For the text-containing cell, return its midpoint in [X, Y] coordinate format. 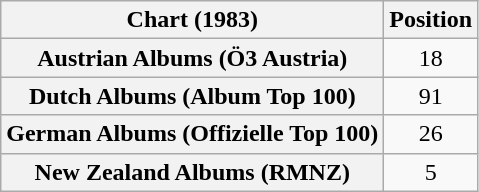
91 [431, 96]
Position [431, 20]
5 [431, 172]
26 [431, 134]
Austrian Albums (Ö3 Austria) [192, 58]
18 [431, 58]
New Zealand Albums (RMNZ) [192, 172]
German Albums (Offizielle Top 100) [192, 134]
Chart (1983) [192, 20]
Dutch Albums (Album Top 100) [192, 96]
